Search for the cell housing the specified text and yield its (x, y) center coordinate. 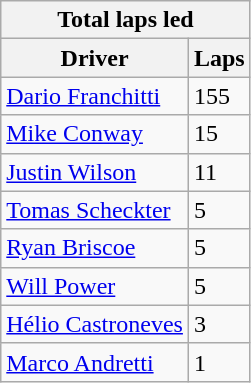
155 (219, 96)
Hélio Castroneves (95, 324)
1 (219, 362)
Ryan Briscoe (95, 248)
Mike Conway (95, 134)
11 (219, 172)
Tomas Scheckter (95, 210)
3 (219, 324)
Laps (219, 58)
Marco Andretti (95, 362)
Total laps led (126, 20)
Dario Franchitti (95, 96)
Justin Wilson (95, 172)
Will Power (95, 286)
15 (219, 134)
Driver (95, 58)
